Locate the cell with the specified text and output its (x, y) center coordinate. 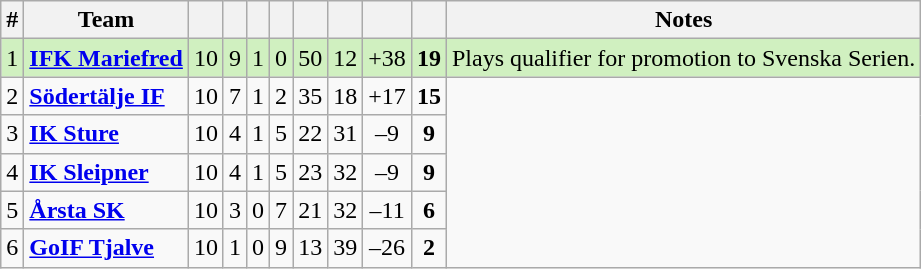
–11 (388, 210)
+17 (388, 96)
Notes (683, 20)
IFK Mariefred (106, 58)
# (12, 20)
Team (106, 20)
39 (346, 248)
Plays qualifier for promotion to Svenska Serien. (683, 58)
GoIF Tjalve (106, 248)
18 (346, 96)
50 (310, 58)
Årsta SK (106, 210)
13 (310, 248)
12 (346, 58)
21 (310, 210)
15 (428, 96)
31 (346, 134)
22 (310, 134)
23 (310, 172)
Södertälje IF (106, 96)
IK Sleipner (106, 172)
+38 (388, 58)
35 (310, 96)
IK Sture (106, 134)
19 (428, 58)
–26 (388, 248)
